Pinpoint the cell where the given text exists, returning its [X, Y] midpoint coordinate. 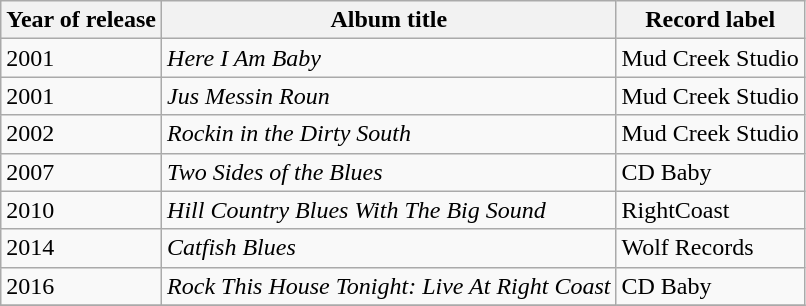
Catfish Blues [389, 248]
2014 [82, 248]
Wolf Records [710, 248]
Rockin in the Dirty South [389, 134]
Rock This House Tonight: Live At Right Coast [389, 286]
Year of release [82, 20]
Two Sides of the Blues [389, 172]
Hill Country Blues With The Big Sound [389, 210]
2002 [82, 134]
RightCoast [710, 210]
Album title [389, 20]
Jus Messin Roun [389, 96]
2007 [82, 172]
2010 [82, 210]
2016 [82, 286]
Here I Am Baby [389, 58]
Record label [710, 20]
